Return (X, Y) of the center of cell containing provided text 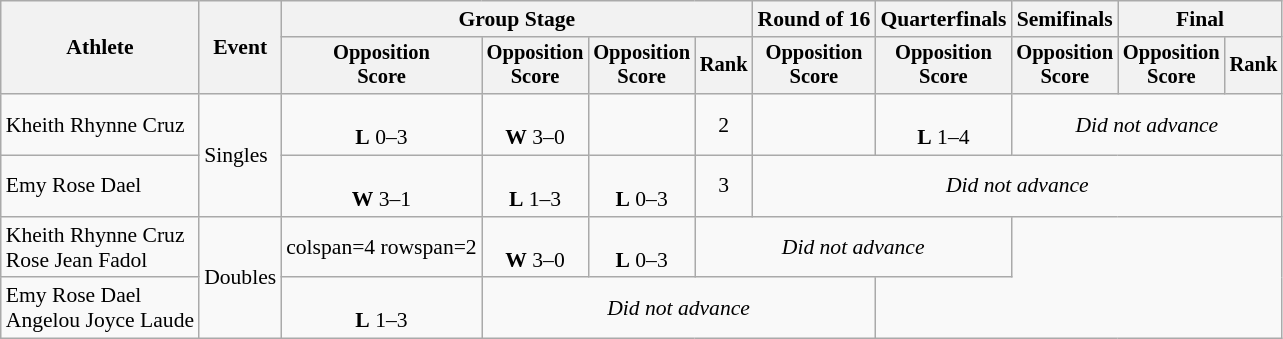
Event (240, 48)
colspan=4 rowspan=2 (382, 248)
Quarterfinals (943, 19)
Athlete (100, 48)
Final (1200, 19)
Round of 16 (814, 19)
Emy Rose DaelAngelou Joyce Laude (100, 308)
Kheith Rhynne CruzRose Jean Fadol (100, 248)
L 1–4 (943, 124)
W 3–1 (382, 186)
3 (724, 186)
Group Stage (516, 19)
Semifinals (1064, 19)
Kheith Rhynne Cruz (100, 124)
Doubles (240, 278)
Singles (240, 155)
Emy Rose Dael (100, 186)
2 (724, 124)
